Provide the [x, y] coordinate of the cell's center where the given text is located.  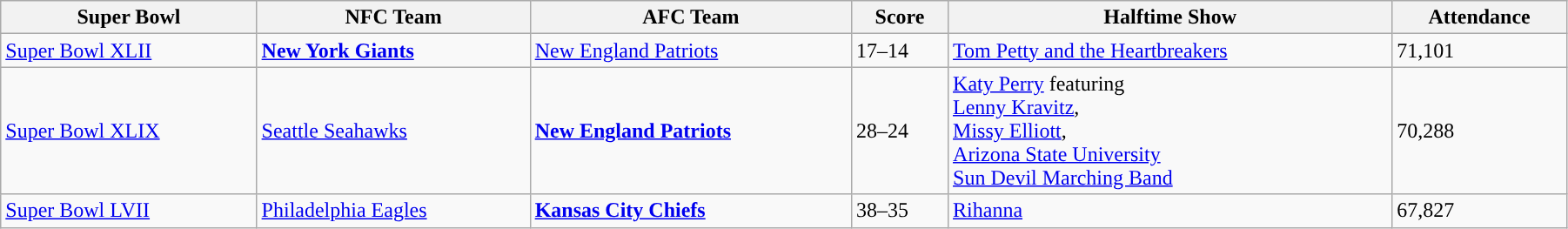
71,101 [1479, 51]
Halftime Show [1170, 17]
17–14 [900, 51]
Katy Perry featuring Lenny Kravitz, Missy Elliott, Arizona State University Sun Devil Marching Band [1170, 131]
Kansas City Chiefs [691, 211]
Super Bowl XLIX [129, 131]
38–35 [900, 211]
Super Bowl LVII [129, 211]
67,827 [1479, 211]
NFC Team [393, 17]
New York Giants [393, 51]
Super Bowl [129, 17]
Tom Petty and the Heartbreakers [1170, 51]
70,288 [1479, 131]
Rihanna [1170, 211]
Super Bowl XLII [129, 51]
28–24 [900, 131]
Attendance [1479, 17]
AFC Team [691, 17]
Seattle Seahawks [393, 131]
Philadelphia Eagles [393, 211]
Score [900, 17]
